Pinpoint the cell where the given text exists, returning its [X, Y] midpoint coordinate. 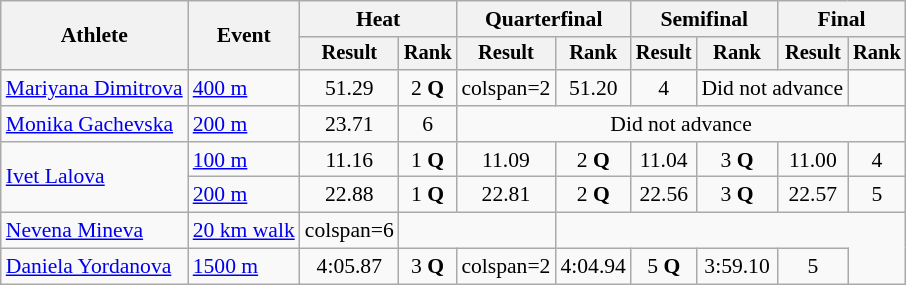
11.00 [813, 160]
23.71 [350, 124]
4:04.94 [592, 267]
6 [428, 124]
5 Q [664, 267]
Athlete [94, 36]
22.81 [506, 195]
51.29 [350, 88]
Quarterfinal [544, 19]
Daniela Yordanova [94, 267]
11.04 [664, 160]
Nevena Mineva [94, 231]
20 km walk [244, 231]
4:05.87 [350, 267]
22.57 [813, 195]
colspan=6 [350, 231]
Event [244, 36]
Ivet Lalova [94, 178]
51.20 [592, 88]
100 m [244, 160]
3:59.10 [736, 267]
Mariyana Dimitrova [94, 88]
22.56 [664, 195]
22.88 [350, 195]
Monika Gachevska [94, 124]
Heat [378, 19]
11.09 [506, 160]
1500 m [244, 267]
400 m [244, 88]
Semifinal [704, 19]
11.16 [350, 160]
Final [842, 19]
